Identify which cell holds the provided text, then report its [x, y] central coordinate. 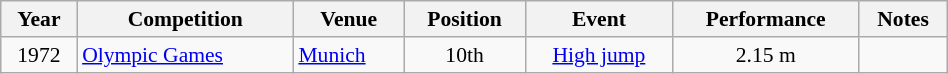
Competition [185, 19]
Year [39, 19]
Position [464, 19]
Munich [348, 55]
1972 [39, 55]
High jump [599, 55]
Notes [903, 19]
Venue [348, 19]
Performance [766, 19]
10th [464, 55]
2.15 m [766, 55]
Event [599, 19]
Olympic Games [185, 55]
